Locate the cell with the specified text and output its [X, Y] center coordinate. 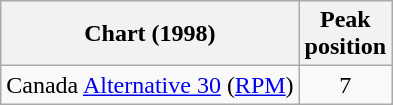
Canada Alternative 30 (RPM) [150, 85]
Chart (1998) [150, 34]
7 [345, 85]
Peakposition [345, 34]
